Find where the given text appears and provide that cell's center as (X, Y) coordinate. 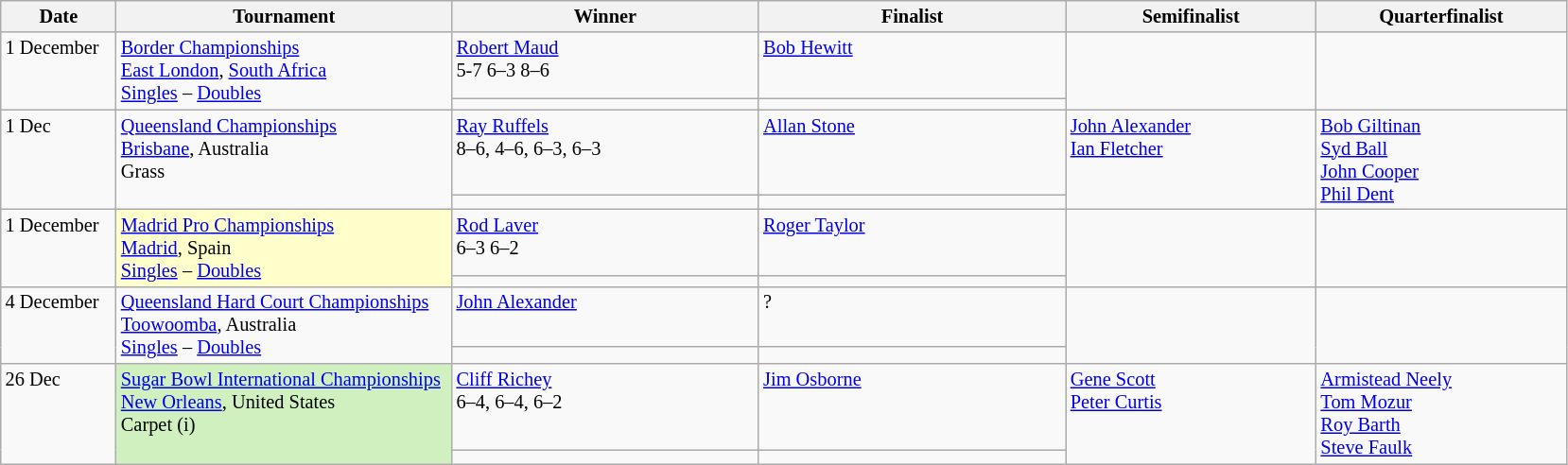
? (912, 316)
Quarterfinalist (1441, 16)
Robert Maud5-7 6–3 8–6 (605, 65)
4 December (59, 325)
Semifinalist (1192, 16)
Bob Giltinan Syd Ball John Cooper Phil Dent (1441, 160)
Finalist (912, 16)
Sugar Bowl International Championships New Orleans, United StatesCarpet (i) (284, 414)
Tournament (284, 16)
Winner (605, 16)
Jim Osborne (912, 406)
Queensland ChampionshipsBrisbane, AustraliaGrass (284, 160)
Date (59, 16)
Madrid Pro Championships Madrid, SpainSingles – Doubles (284, 248)
Bob Hewitt (912, 65)
Cliff Richey6–4, 6–4, 6–2 (605, 406)
John Alexander (605, 316)
Roger Taylor (912, 242)
26 Dec (59, 414)
Queensland Hard Court Championships Toowoomba, AustraliaSingles – Doubles (284, 325)
Rod Laver6–3 6–2 (605, 242)
Gene Scott Peter Curtis (1192, 414)
Armistead Neely Tom Mozur Roy Barth Steve Faulk (1441, 414)
Border ChampionshipsEast London, South AfricaSingles – Doubles (284, 71)
1 Dec (59, 160)
Allan Stone (912, 152)
John Alexander Ian Fletcher (1192, 160)
Ray Ruffels 8–6, 4–6, 6–3, 6–3 (605, 152)
